Locate the cell with the specified text and output its [x, y] center coordinate. 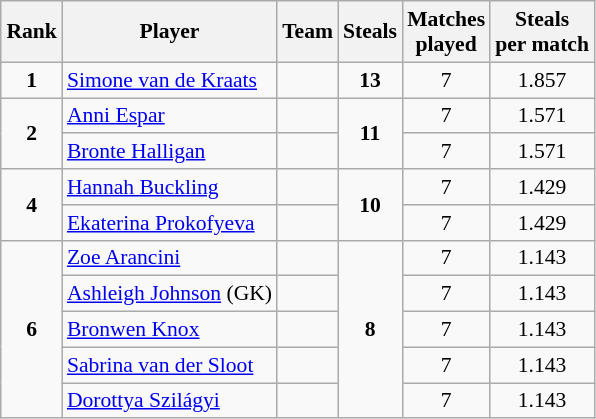
Ekaterina Prokofyeva [170, 223]
Steals [370, 32]
Bronwen Knox [170, 330]
Bronte Halligan [170, 152]
10 [370, 204]
4 [32, 204]
1 [32, 80]
8 [370, 329]
Stealsper match [542, 32]
Anni Espar [170, 116]
13 [370, 80]
Ashleigh Johnson (GK) [170, 294]
2 [32, 134]
6 [32, 329]
Team [308, 32]
11 [370, 134]
Player [170, 32]
Rank [32, 32]
Simone van de Kraats [170, 80]
Hannah Buckling [170, 187]
1.857 [542, 80]
Sabrina van der Sloot [170, 365]
Dorottya Szilágyi [170, 401]
Zoe Arancini [170, 258]
Matchesplayed [446, 32]
